Find where the given text appears and provide that cell's center as (X, Y) coordinate. 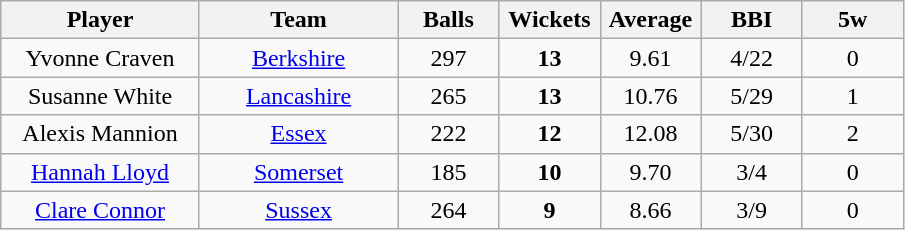
12 (550, 134)
Team (298, 20)
297 (448, 58)
Yvonne Craven (100, 58)
5/29 (752, 96)
Clare Connor (100, 210)
3/4 (752, 172)
185 (448, 172)
9 (550, 210)
264 (448, 210)
9.70 (650, 172)
3/9 (752, 210)
Alexis Mannion (100, 134)
Berkshire (298, 58)
10.76 (650, 96)
BBI (752, 20)
Susanne White (100, 96)
Average (650, 20)
12.08 (650, 134)
222 (448, 134)
5/30 (752, 134)
5w (852, 20)
9.61 (650, 58)
Sussex (298, 210)
2 (852, 134)
265 (448, 96)
8.66 (650, 210)
Lancashire (298, 96)
Wickets (550, 20)
1 (852, 96)
Essex (298, 134)
Somerset (298, 172)
4/22 (752, 58)
10 (550, 172)
Balls (448, 20)
Hannah Lloyd (100, 172)
Player (100, 20)
